Determine the [x, y] coordinate at the center of the cell enclosing the given text.  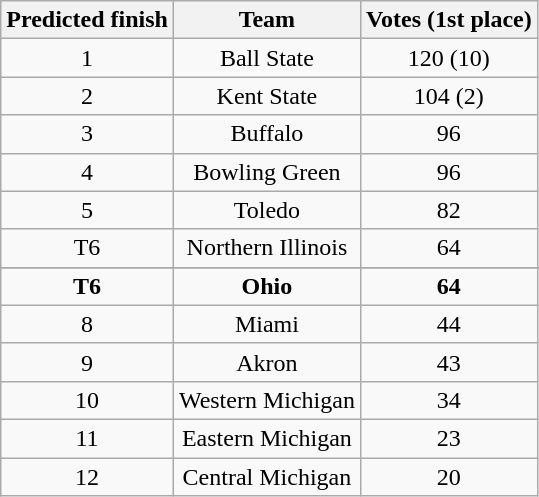
44 [448, 324]
Predicted finish [88, 20]
23 [448, 438]
82 [448, 210]
5 [88, 210]
3 [88, 134]
Kent State [266, 96]
1 [88, 58]
11 [88, 438]
34 [448, 400]
Ball State [266, 58]
4 [88, 172]
Western Michigan [266, 400]
Ohio [266, 286]
43 [448, 362]
Bowling Green [266, 172]
8 [88, 324]
20 [448, 477]
2 [88, 96]
9 [88, 362]
Votes (1st place) [448, 20]
12 [88, 477]
Team [266, 20]
Toledo [266, 210]
104 (2) [448, 96]
120 (10) [448, 58]
Akron [266, 362]
Northern Illinois [266, 248]
Central Michigan [266, 477]
Buffalo [266, 134]
Miami [266, 324]
Eastern Michigan [266, 438]
10 [88, 400]
